From the cell containing the given text, extract its center point as (X, Y) coordinate. 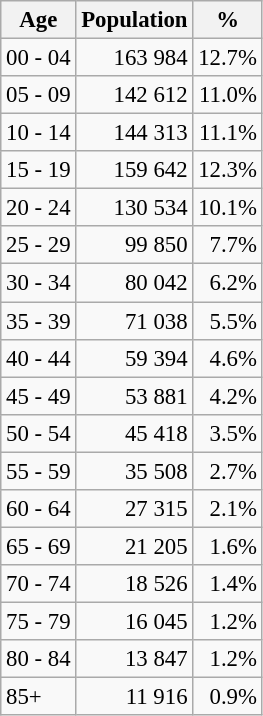
1.6% (228, 546)
80 042 (134, 283)
85+ (38, 697)
11.1% (228, 133)
11.0% (228, 95)
35 - 39 (38, 321)
10.1% (228, 208)
20 - 24 (38, 208)
16 045 (134, 621)
12.7% (228, 58)
45 - 49 (38, 396)
15 - 19 (38, 170)
Age (38, 20)
4.6% (228, 358)
71 038 (134, 321)
5.5% (228, 321)
59 394 (134, 358)
60 - 64 (38, 509)
35 508 (134, 471)
3.5% (228, 433)
30 - 34 (38, 283)
40 - 44 (38, 358)
45 418 (134, 433)
10 - 14 (38, 133)
159 642 (134, 170)
2.1% (228, 509)
130 534 (134, 208)
25 - 29 (38, 245)
6.2% (228, 283)
80 - 84 (38, 659)
Population (134, 20)
144 313 (134, 133)
05 - 09 (38, 95)
53 881 (134, 396)
11 916 (134, 697)
65 - 69 (38, 546)
00 - 04 (38, 58)
50 - 54 (38, 433)
99 850 (134, 245)
27 315 (134, 509)
142 612 (134, 95)
0.9% (228, 697)
18 526 (134, 584)
55 - 59 (38, 471)
1.4% (228, 584)
21 205 (134, 546)
2.7% (228, 471)
163 984 (134, 58)
4.2% (228, 396)
12.3% (228, 170)
70 - 74 (38, 584)
13 847 (134, 659)
% (228, 20)
7.7% (228, 245)
75 - 79 (38, 621)
